Return [X, Y] of the center of cell containing provided text 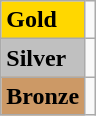
Gold [43, 20]
Bronze [43, 96]
Silver [43, 58]
